Detect which cell encompasses the target text, then output its [x, y] center coordinate. 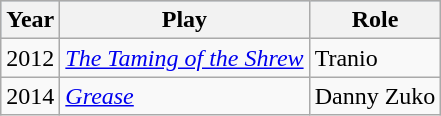
Tranio [375, 58]
Play [184, 20]
Danny Zuko [375, 96]
Year [30, 20]
2014 [30, 96]
Role [375, 20]
Grease [184, 96]
2012 [30, 58]
The Taming of the Shrew [184, 58]
